Extract the [x, y] coordinate from the center of the cell holding the provided text.  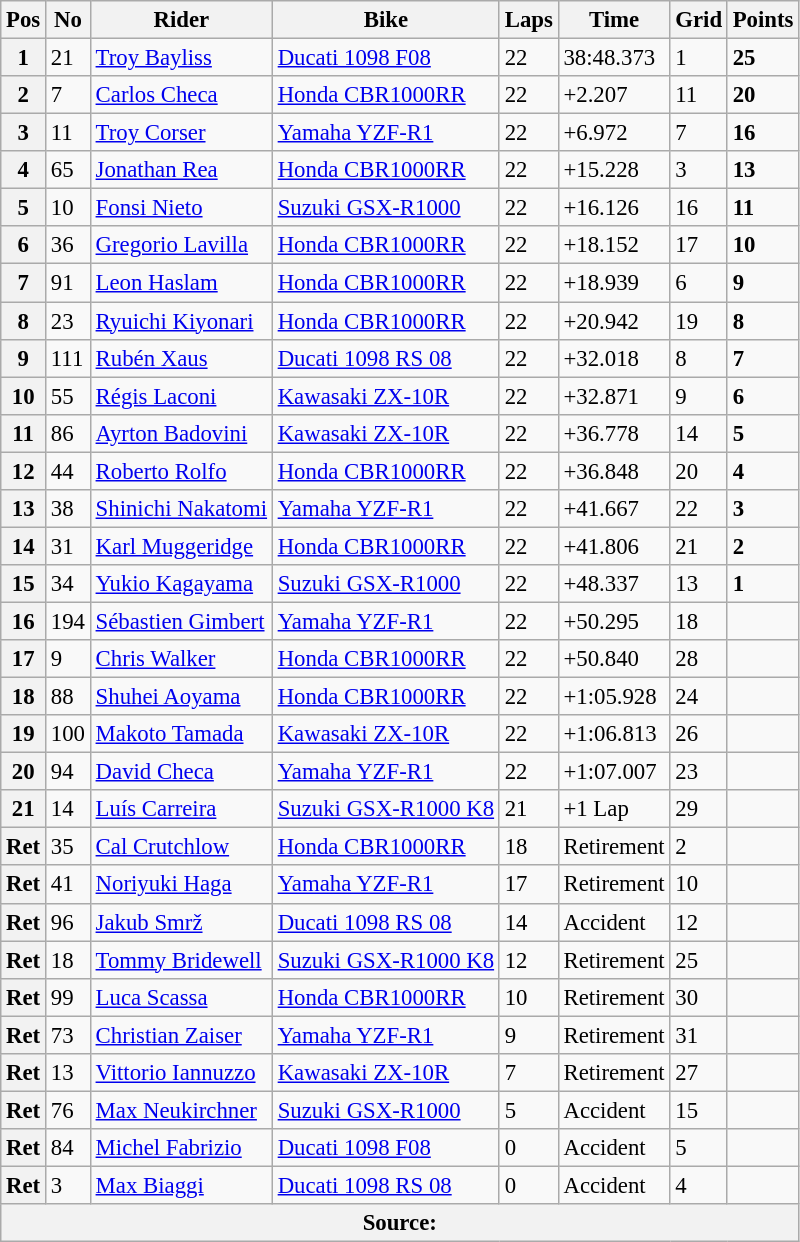
Régis Laconi [181, 396]
84 [68, 1148]
Source: [400, 1223]
28 [698, 659]
38 [68, 509]
34 [68, 584]
Max Biaggi [181, 1185]
94 [68, 772]
Pos [24, 20]
Carlos Checa [181, 95]
Time [614, 20]
36 [68, 245]
88 [68, 697]
30 [698, 997]
Sébastien Gimbert [181, 621]
+50.295 [614, 621]
+20.942 [614, 321]
Luís Carreira [181, 809]
Christian Zaiser [181, 1035]
Yukio Kagayama [181, 584]
Noriyuki Haga [181, 885]
Michel Fabrizio [181, 1148]
Vittorio Iannuzzo [181, 1073]
26 [698, 734]
Jonathan Rea [181, 170]
Points [762, 20]
+48.337 [614, 584]
+1 Lap [614, 809]
99 [68, 997]
+18.152 [614, 245]
38:48.373 [614, 58]
Makoto Tamada [181, 734]
+50.840 [614, 659]
41 [68, 885]
76 [68, 1110]
Shuhei Aoyama [181, 697]
Leon Haslam [181, 283]
Luca Scassa [181, 997]
55 [68, 396]
+18.939 [614, 283]
Roberto Rolfo [181, 471]
111 [68, 358]
35 [68, 847]
Tommy Bridewell [181, 960]
Gregorio Lavilla [181, 245]
194 [68, 621]
65 [68, 170]
91 [68, 283]
+36.778 [614, 433]
+41.667 [614, 509]
+1:07.007 [614, 772]
Jakub Smrž [181, 922]
Cal Crutchlow [181, 847]
Laps [528, 20]
Ryuichi Kiyonari [181, 321]
Chris Walker [181, 659]
Shinichi Nakatomi [181, 509]
96 [68, 922]
24 [698, 697]
Bike [386, 20]
Troy Corser [181, 133]
+41.806 [614, 546]
+15.228 [614, 170]
44 [68, 471]
100 [68, 734]
+16.126 [614, 208]
David Checa [181, 772]
+32.871 [614, 396]
+32.018 [614, 358]
+36.848 [614, 471]
Max Neukirchner [181, 1110]
+1:05.928 [614, 697]
86 [68, 433]
Troy Bayliss [181, 58]
No [68, 20]
27 [698, 1073]
29 [698, 809]
Fonsi Nieto [181, 208]
+1:06.813 [614, 734]
+2.207 [614, 95]
73 [68, 1035]
Karl Muggeridge [181, 546]
+6.972 [614, 133]
Grid [698, 20]
Ayrton Badovini [181, 433]
Rubén Xaus [181, 358]
Rider [181, 20]
